For the text-containing cell, return its midpoint in [x, y] coordinate format. 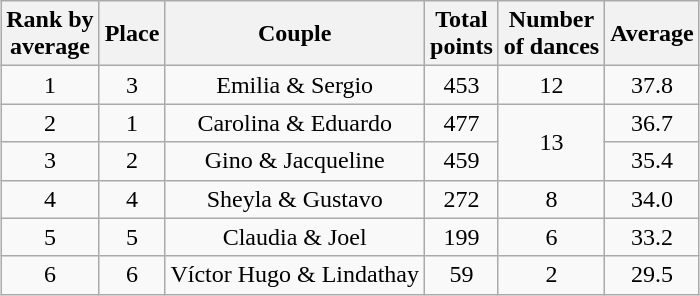
Average [652, 34]
36.7 [652, 123]
453 [462, 85]
Rank byaverage [50, 34]
29.5 [652, 275]
Place [132, 34]
13 [551, 142]
59 [462, 275]
12 [551, 85]
272 [462, 199]
Totalpoints [462, 34]
34.0 [652, 199]
199 [462, 237]
Víctor Hugo & Lindathay [295, 275]
35.4 [652, 161]
Numberof dances [551, 34]
477 [462, 123]
Sheyla & Gustavo [295, 199]
Emilia & Sergio [295, 85]
33.2 [652, 237]
Gino & Jacqueline [295, 161]
Carolina & Eduardo [295, 123]
8 [551, 199]
459 [462, 161]
Couple [295, 34]
37.8 [652, 85]
Claudia & Joel [295, 237]
